Scan for the cell matching the given text and deliver its (X, Y) coordinate at center. 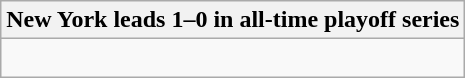
New York leads 1–0 in all-time playoff series (233, 20)
